Scan for the cell matching the given text and deliver its (x, y) coordinate at center. 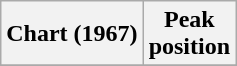
Chart (1967) (72, 34)
Peakposition (189, 34)
